Capture the cell that displays the provided text and extract its [x, y] central coordinate. 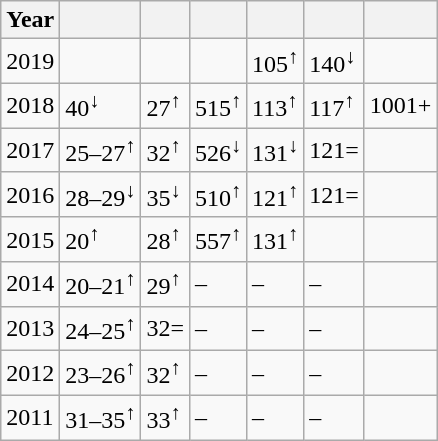
Year [30, 20]
27↑ [166, 106]
28–29↓ [100, 194]
121↑ [276, 194]
20↑ [100, 240]
2012 [30, 374]
117↑ [334, 106]
140↓ [334, 62]
2013 [30, 328]
1001+ [400, 106]
131↑ [276, 240]
526↓ [218, 150]
40↓ [100, 106]
105↑ [276, 62]
32= [166, 328]
2019 [30, 62]
2018 [30, 106]
2014 [30, 284]
2011 [30, 418]
24–25↑ [100, 328]
131↓ [276, 150]
2017 [30, 150]
515↑ [218, 106]
23–26↑ [100, 374]
2016 [30, 194]
20–21↑ [100, 284]
31–35↑ [100, 418]
28↑ [166, 240]
35↓ [166, 194]
113↑ [276, 106]
557↑ [218, 240]
33↑ [166, 418]
510↑ [218, 194]
29↑ [166, 284]
25–27↑ [100, 150]
2015 [30, 240]
